Determine the (x, y) coordinate at the center of the cell enclosing the given text.  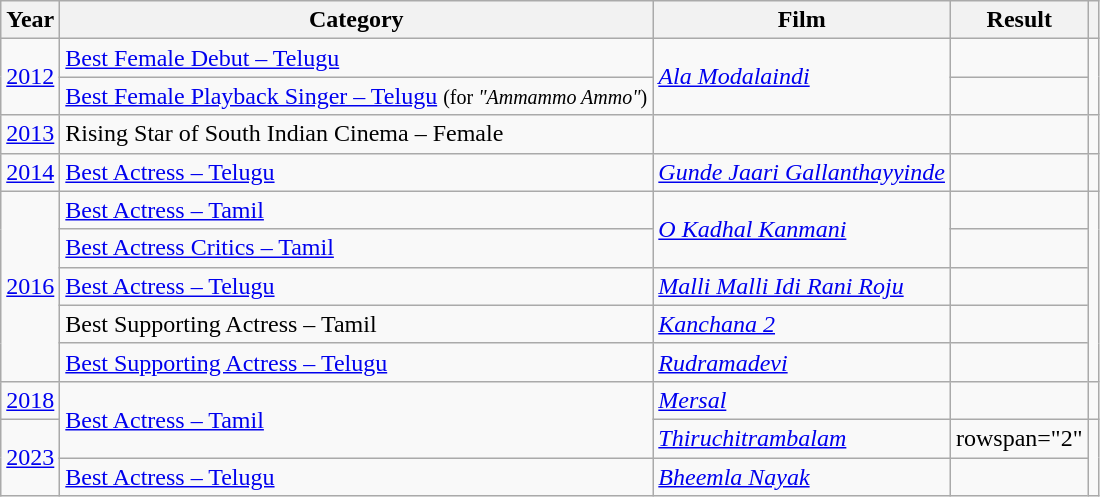
Best Supporting Actress – Telugu (356, 362)
2016 (30, 286)
O Kadhal Kanmani (802, 229)
Gunde Jaari Gallanthayyinde (802, 172)
Best Supporting Actress – Tamil (356, 324)
Bheemla Nayak (802, 477)
2023 (30, 457)
Category (356, 20)
2014 (30, 172)
2018 (30, 400)
Best Female Debut – Telugu (356, 58)
Year (30, 20)
Rising Star of South Indian Cinema – Female (356, 134)
Kanchana 2 (802, 324)
Malli Malli Idi Rani Roju (802, 286)
Film (802, 20)
Best Actress Critics – Tamil (356, 248)
Result (1019, 20)
2013 (30, 134)
Ala Modalaindi (802, 77)
2012 (30, 77)
rowspan="2" (1019, 438)
Best Female Playback Singer – Telugu (for "Ammammo Ammo") (356, 96)
Thiruchitrambalam (802, 438)
Rudramadevi (802, 362)
Mersal (802, 400)
